Search for the cell housing the specified text and yield its (x, y) center coordinate. 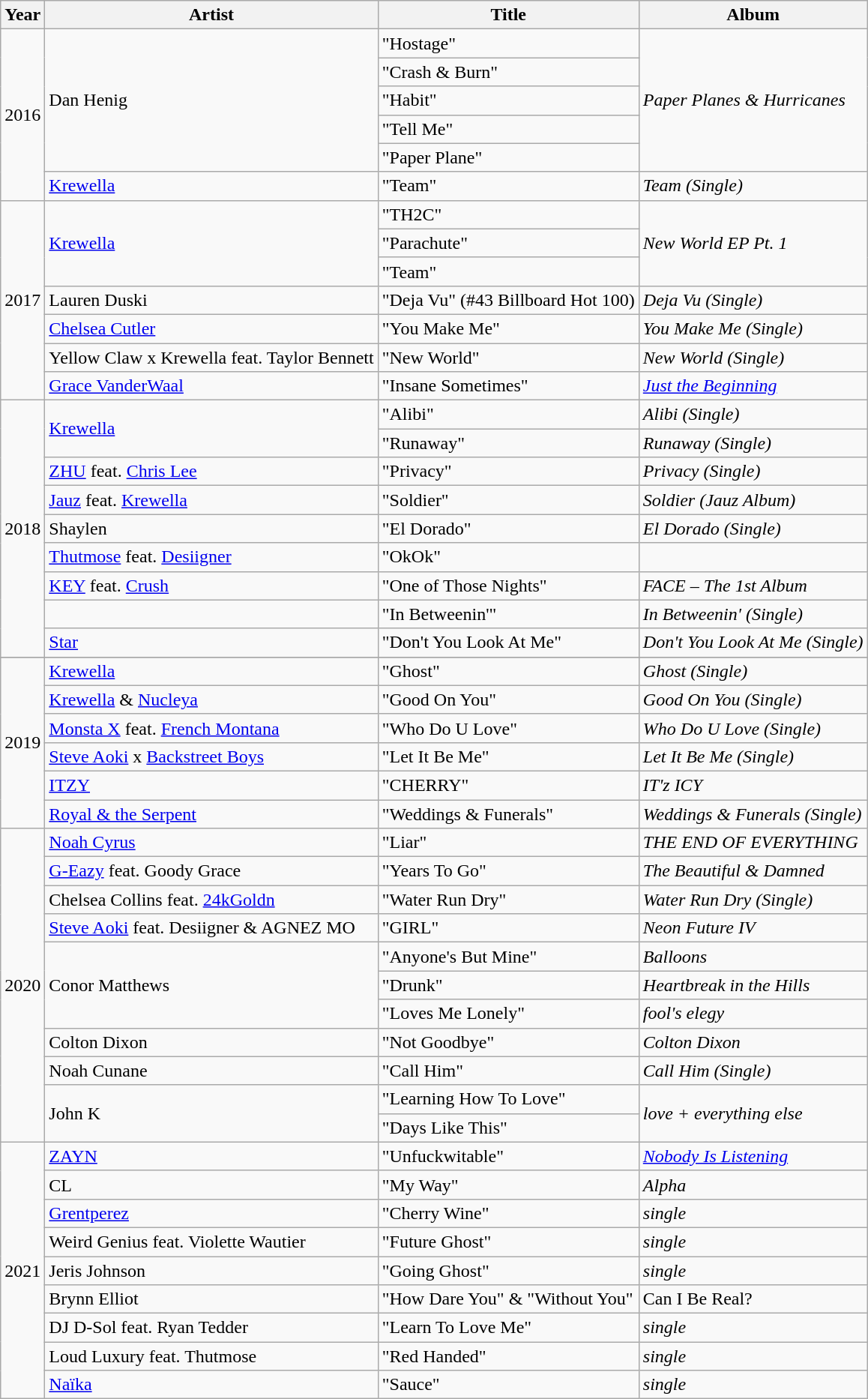
ZHU feat. Chris Lee (211, 472)
Shaylen (211, 529)
Weird Genius feat. Violette Wautier (211, 1242)
"Cherry Wine" (508, 1213)
"Red Handed" (508, 1356)
Who Do U Love (Single) (753, 728)
"Paper Plane" (508, 157)
ITZY (211, 785)
"New World" (508, 358)
"Drunk" (508, 985)
"Liar" (508, 843)
Balloons (753, 957)
Ghost (Single) (753, 671)
Soldier (Jauz Album) (753, 500)
Royal & the Serpent (211, 813)
G-Eazy feat. Goody Grace (211, 871)
"Unfuckwitable" (508, 1156)
Year (22, 15)
"El Dorado" (508, 529)
"Weddings & Funerals" (508, 813)
Team (Single) (753, 186)
Deja Vu (Single) (753, 300)
You Make Me (Single) (753, 328)
Thutmose feat. Desiigner (211, 557)
CL (211, 1185)
Title (508, 15)
New World EP Pt. 1 (753, 243)
Grace VanderWaal (211, 386)
"Sauce" (508, 1385)
"Deja Vu" (#43 Billboard Hot 100) (508, 300)
Chelsea Collins feat. 24kGoldn (211, 900)
Monsta X feat. French Montana (211, 728)
Steve Aoki x Backstreet Boys (211, 756)
FACE – The 1st Album (753, 586)
Call Him (Single) (753, 1071)
"TH2C" (508, 214)
Alpha (753, 1185)
"OkOk" (508, 557)
New World (Single) (753, 358)
fool's elegy (753, 1014)
2016 (22, 115)
John K (211, 1113)
Good On You (Single) (753, 699)
Conor Matthews (211, 985)
love + everything else (753, 1113)
"Crash & Burn" (508, 72)
"GIRL" (508, 928)
Artist (211, 15)
"One of Those Nights" (508, 586)
"Privacy" (508, 472)
ZAYN (211, 1156)
2017 (22, 300)
DJ D-Sol feat. Ryan Tedder (211, 1328)
"Future Ghost" (508, 1242)
Chelsea Cutler (211, 328)
"You Make Me" (508, 328)
Noah Cunane (211, 1071)
"My Way" (508, 1185)
Steve Aoki feat. Desiigner & AGNEZ MO (211, 928)
Let It Be Me (Single) (753, 756)
Weddings & Funerals (Single) (753, 813)
"Alibi" (508, 415)
Album (753, 15)
THE END OF EVERYTHING (753, 843)
El Dorado (Single) (753, 529)
Naïka (211, 1385)
Brynn Elliot (211, 1299)
"Let It Be Me" (508, 756)
Heartbreak in the Hills (753, 985)
2020 (22, 985)
Jauz feat. Krewella (211, 500)
"Days Like This" (508, 1128)
"Tell Me" (508, 129)
Neon Future IV (753, 928)
"Years To Go" (508, 871)
Grentperez (211, 1213)
Can I Be Real? (753, 1299)
"Insane Sometimes" (508, 386)
Privacy (Single) (753, 472)
"Call Him" (508, 1071)
Water Run Dry (Single) (753, 900)
IT'z ICY (753, 785)
Don't You Look At Me (Single) (753, 643)
"Who Do U Love" (508, 728)
Loud Luxury feat. Thutmose (211, 1356)
Just the Beginning (753, 386)
"Soldier" (508, 500)
"Habit" (508, 100)
"Ghost" (508, 671)
"Good On You" (508, 699)
"Anyone's But Mine" (508, 957)
Yellow Claw x Krewella feat. Taylor Bennett (211, 358)
"How Dare You" & "Without You" (508, 1299)
The Beautiful & Damned (753, 871)
Krewella & Nucleya (211, 699)
"Don't You Look At Me" (508, 643)
Lauren Duski (211, 300)
2018 (22, 529)
Alibi (Single) (753, 415)
"CHERRY" (508, 785)
"Parachute" (508, 243)
"Water Run Dry" (508, 900)
"Learn To Love Me" (508, 1328)
2021 (22, 1270)
"Going Ghost" (508, 1271)
"Runaway" (508, 443)
Nobody Is Listening (753, 1156)
Star (211, 643)
2019 (22, 742)
Paper Planes & Hurricanes (753, 100)
"Not Goodbye" (508, 1042)
Dan Henig (211, 100)
Jeris Johnson (211, 1271)
"Loves Me Lonely" (508, 1014)
KEY feat. Crush (211, 586)
Runaway (Single) (753, 443)
In Betweenin' (Single) (753, 614)
"Learning How To Love" (508, 1099)
"Hostage" (508, 43)
Noah Cyrus (211, 843)
"In Betweenin'" (508, 614)
